Determine the (X, Y) coordinate at the center of the cell enclosing the given text.  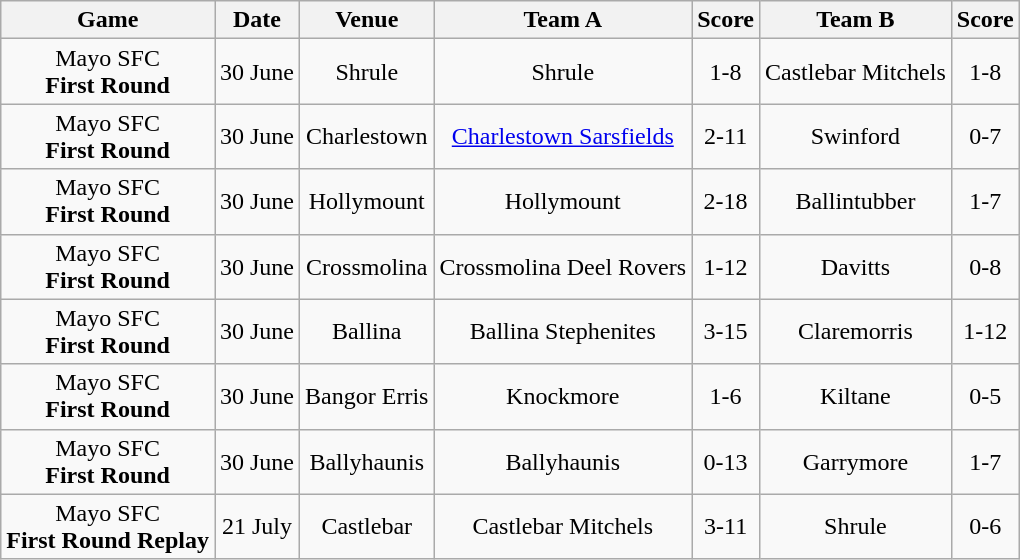
Charlestown (367, 136)
0-5 (985, 396)
Ballina (367, 332)
Ballina Stephenites (563, 332)
1-6 (726, 396)
21 July (256, 526)
Team A (563, 20)
Charlestown Sarsfields (563, 136)
Knockmore (563, 396)
Swinford (856, 136)
2-18 (726, 202)
0-7 (985, 136)
Team B (856, 20)
Game (108, 20)
Claremorris (856, 332)
Mayo SFCFirst Round Replay (108, 526)
Castlebar (367, 526)
Date (256, 20)
Garrymore (856, 462)
3-15 (726, 332)
2-11 (726, 136)
Davitts (856, 266)
Bangor Erris (367, 396)
Crossmolina Deel Rovers (563, 266)
0-13 (726, 462)
Ballintubber (856, 202)
0-8 (985, 266)
0-6 (985, 526)
Venue (367, 20)
Kiltane (856, 396)
3-11 (726, 526)
Crossmolina (367, 266)
